Output the (x, y) coordinate of the center of the cell containing the given text.  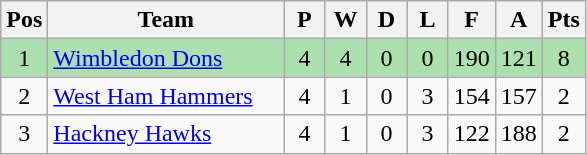
P (304, 20)
121 (518, 58)
Pos (24, 20)
Team (166, 20)
157 (518, 96)
A (518, 20)
154 (472, 96)
122 (472, 134)
Wimbledon Dons (166, 58)
190 (472, 58)
8 (564, 58)
West Ham Hammers (166, 96)
188 (518, 134)
L (428, 20)
D (386, 20)
Hackney Hawks (166, 134)
Pts (564, 20)
F (472, 20)
W (346, 20)
